For the text-containing cell, return its midpoint in (x, y) coordinate format. 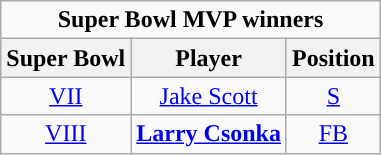
Super Bowl (66, 58)
Jake Scott (209, 96)
Larry Csonka (209, 134)
VIII (66, 134)
S (333, 96)
Position (333, 58)
Super Bowl MVP winners (191, 20)
Player (209, 58)
FB (333, 134)
VII (66, 96)
